From the cell containing the given text, extract its center point as [X, Y] coordinate. 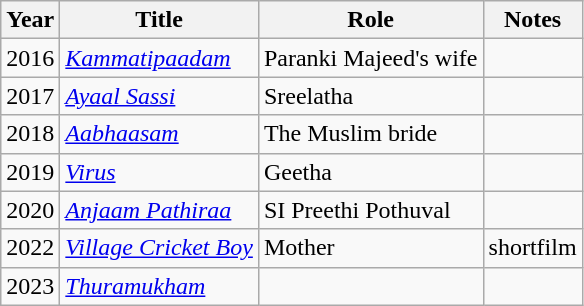
Mother [370, 248]
SI Preethi Pothuval [370, 210]
2022 [30, 248]
2023 [30, 286]
Ayaal Sassi [160, 96]
2020 [30, 210]
2017 [30, 96]
Geetha [370, 172]
shortfilm [532, 248]
2018 [30, 134]
Virus [160, 172]
Aabhaasam [160, 134]
Kammatipaadam [160, 58]
Notes [532, 20]
Paranki Majeed's wife [370, 58]
Title [160, 20]
Year [30, 20]
2016 [30, 58]
Anjaam Pathiraa [160, 210]
Sreelatha [370, 96]
Village Cricket Boy [160, 248]
Thuramukham [160, 286]
2019 [30, 172]
Role [370, 20]
The Muslim bride [370, 134]
